Search for the cell housing the specified text and yield its (x, y) center coordinate. 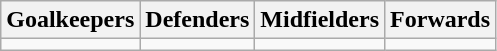
Forwards (440, 20)
Defenders (198, 20)
Midfielders (320, 20)
Goalkeepers (70, 20)
